Scan for the cell matching the given text and deliver its (x, y) coordinate at center. 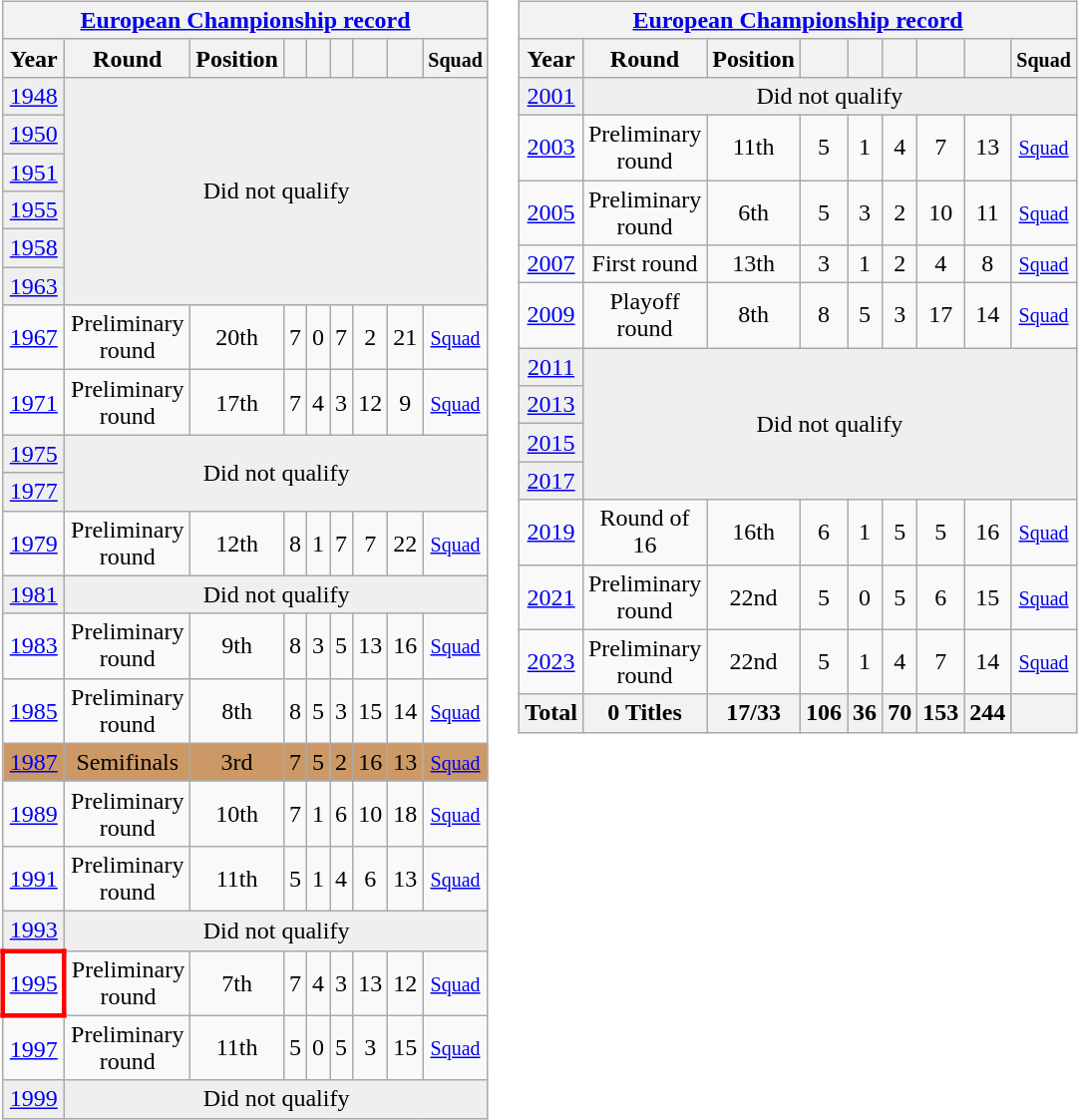
244 (987, 713)
12th (237, 543)
21 (405, 337)
70 (899, 713)
2005 (551, 211)
1989 (34, 814)
2009 (551, 315)
1991 (34, 878)
1993 (34, 931)
2021 (551, 596)
First round (644, 264)
16th (754, 533)
1981 (34, 594)
36 (866, 713)
1983 (34, 646)
9th (237, 646)
10th (237, 814)
2003 (551, 148)
1951 (34, 173)
Round of 16 (644, 533)
2017 (551, 481)
Total (551, 713)
2013 (551, 405)
1987 (34, 762)
Playoff round (644, 315)
1975 (34, 454)
1967 (34, 337)
2007 (551, 264)
13th (754, 264)
17th (237, 403)
2023 (551, 662)
1950 (34, 134)
1948 (34, 96)
2001 (551, 96)
11 (987, 211)
1955 (34, 210)
2011 (551, 367)
153 (941, 713)
17/33 (754, 713)
22 (405, 543)
1977 (34, 492)
2019 (551, 533)
1971 (34, 403)
1958 (34, 248)
7th (237, 983)
0 Titles (644, 713)
20th (237, 337)
17 (941, 315)
3rd (237, 762)
1963 (34, 286)
9 (405, 403)
1995 (34, 983)
1979 (34, 543)
1985 (34, 710)
6th (754, 211)
18 (405, 814)
106 (824, 713)
Semifinals (128, 762)
2015 (551, 443)
1999 (34, 1099)
1997 (34, 1047)
